Scan for the cell matching the given text and deliver its [X, Y] coordinate at center. 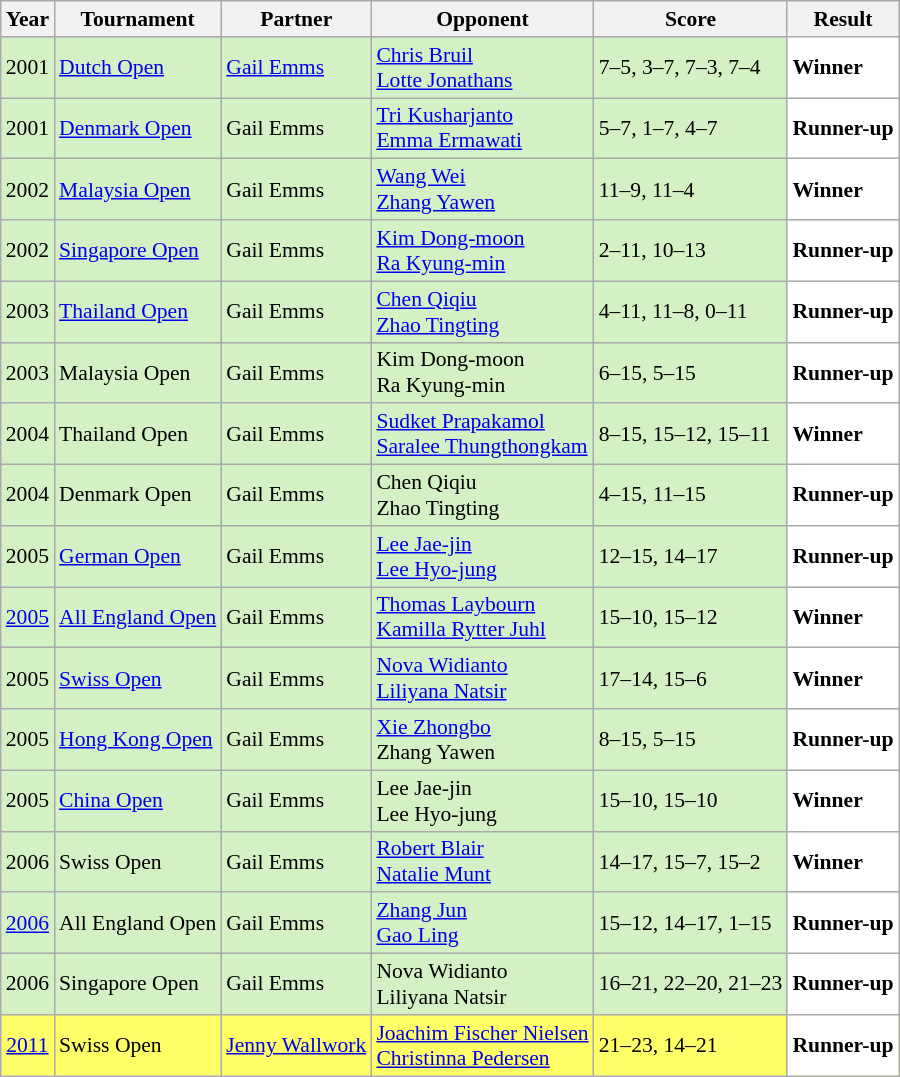
Result [842, 19]
Hong Kong Open [138, 740]
15–10, 15–10 [691, 800]
Wang Wei Zhang Yawen [482, 190]
2–11, 10–13 [691, 250]
12–15, 14–17 [691, 556]
Opponent [482, 19]
8–15, 15–12, 15–11 [691, 434]
14–17, 15–7, 15–2 [691, 862]
2011 [28, 1046]
Score [691, 19]
Thomas Laybourn Kamilla Rytter Juhl [482, 618]
15–12, 14–17, 1–15 [691, 924]
4–11, 11–8, 0–11 [691, 312]
Partner [296, 19]
Tri Kusharjanto Emma Ermawati [482, 128]
8–15, 5–15 [691, 740]
16–21, 22–20, 21–23 [691, 984]
China Open [138, 800]
Year [28, 19]
4–15, 11–15 [691, 496]
11–9, 11–4 [691, 190]
German Open [138, 556]
5–7, 1–7, 4–7 [691, 128]
Tournament [138, 19]
Xie Zhongbo Zhang Yawen [482, 740]
Sudket Prapakamol Saralee Thungthongkam [482, 434]
15–10, 15–12 [691, 618]
Jenny Wallwork [296, 1046]
Chris Bruil Lotte Jonathans [482, 68]
Zhang Jun Gao Ling [482, 924]
6–15, 5–15 [691, 372]
7–5, 3–7, 7–3, 7–4 [691, 68]
Robert Blair Natalie Munt [482, 862]
Joachim Fischer Nielsen Christinna Pedersen [482, 1046]
Dutch Open [138, 68]
21–23, 14–21 [691, 1046]
17–14, 15–6 [691, 678]
